Capture the cell that displays the provided text and extract its (x, y) central coordinate. 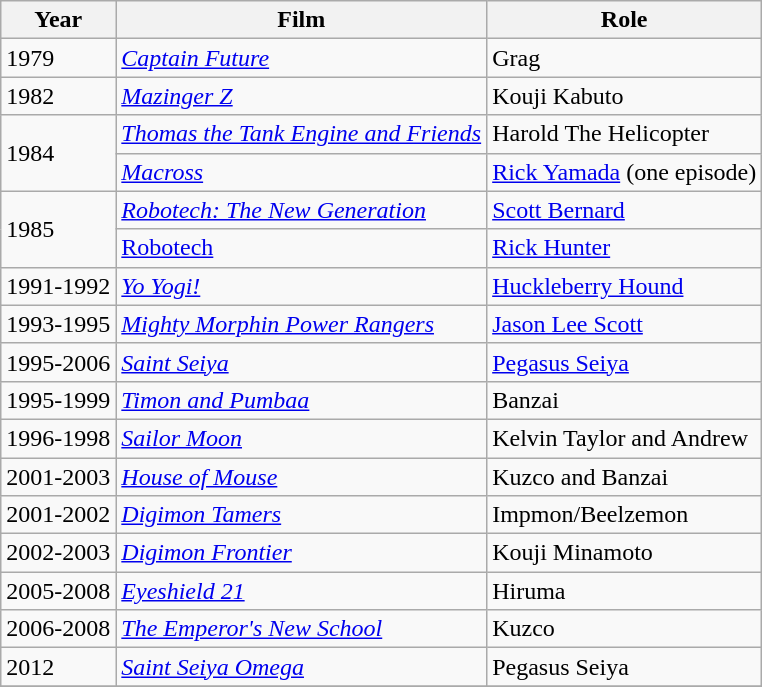
House of Mouse (302, 477)
1979 (58, 58)
1985 (58, 229)
1991-1992 (58, 286)
Macross (302, 172)
Kouji Kabuto (624, 96)
Saint Seiya Omega (302, 667)
Rick Yamada (one episode) (624, 172)
2001-2003 (58, 477)
Kuzco and Banzai (624, 477)
The Emperor's New School (302, 629)
Saint Seiya (302, 362)
Mighty Morphin Power Rangers (302, 324)
1995-2006 (58, 362)
Robotech: The New Generation (302, 210)
Rick Hunter (624, 248)
Jason Lee Scott (624, 324)
1984 (58, 153)
2002-2003 (58, 553)
Digimon Frontier (302, 553)
Hiruma (624, 591)
Film (302, 20)
Eyeshield 21 (302, 591)
2006-2008 (58, 629)
Harold The Helicopter (624, 134)
1982 (58, 96)
Huckleberry Hound (624, 286)
Banzai (624, 400)
1995-1999 (58, 400)
Digimon Tamers (302, 515)
Impmon/Beelzemon (624, 515)
Captain Future (302, 58)
Timon and Pumbaa (302, 400)
Kuzco (624, 629)
2012 (58, 667)
Year (58, 20)
1993-1995 (58, 324)
Yo Yogi! (302, 286)
Grag (624, 58)
Sailor Moon (302, 438)
Thomas the Tank Engine and Friends (302, 134)
Kelvin Taylor and Andrew (624, 438)
Kouji Minamoto (624, 553)
1996-1998 (58, 438)
Robotech (302, 248)
Scott Bernard (624, 210)
2005-2008 (58, 591)
Role (624, 20)
Mazinger Z (302, 96)
2001-2002 (58, 515)
